Provide the (X, Y) coordinate of the cell's center where the given text is located.  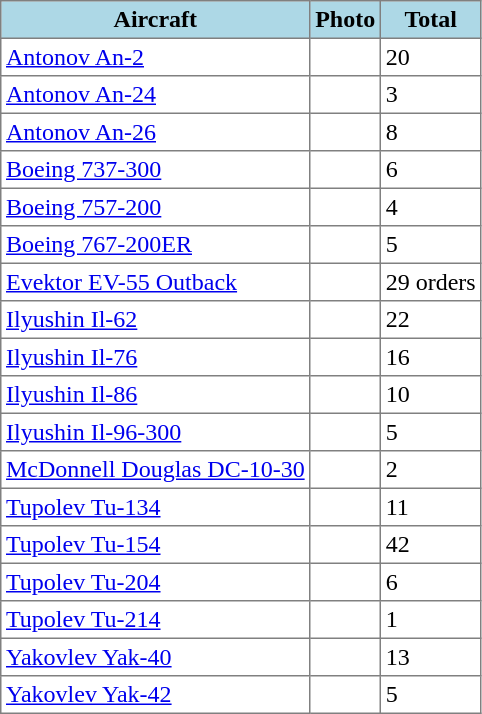
2 (430, 470)
20 (430, 57)
Boeing 767-200ER (156, 245)
1 (430, 620)
29 orders (430, 282)
Tupolev Tu-134 (156, 507)
Antonov An-2 (156, 57)
Antonov An-26 (156, 132)
42 (430, 545)
3 (430, 95)
Ilyushin Il-96-300 (156, 432)
11 (430, 507)
8 (430, 132)
Aircraft (156, 20)
22 (430, 320)
16 (430, 357)
10 (430, 395)
Tupolev Tu-214 (156, 620)
Yakovlev Yak-40 (156, 657)
Ilyushin Il-86 (156, 395)
Boeing 737-300 (156, 170)
Yakovlev Yak-42 (156, 695)
Photo (345, 20)
Ilyushin Il-62 (156, 320)
McDonnell Douglas DC-10-30 (156, 470)
Tupolev Tu-154 (156, 545)
Evektor EV-55 Outback (156, 282)
Tupolev Tu-204 (156, 582)
Total (430, 20)
4 (430, 207)
13 (430, 657)
Antonov An-24 (156, 95)
Boeing 757-200 (156, 207)
Ilyushin Il-76 (156, 357)
